Identify which cell holds the provided text, then report its [X, Y] central coordinate. 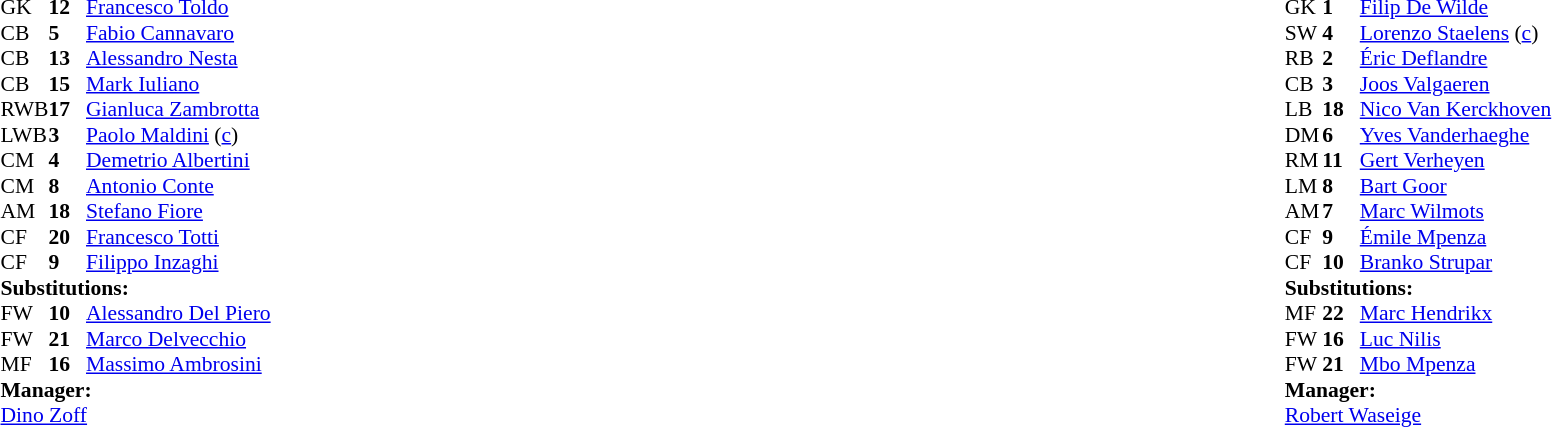
RM [1304, 161]
Alessandro Nesta [178, 59]
Lorenzo Staelens (c) [1456, 33]
5 [67, 33]
Massimo Ambrosini [178, 365]
2 [1341, 59]
Marc Hendrikx [1456, 313]
DM [1304, 135]
Marco Delvecchio [178, 339]
Marc Wilmots [1456, 211]
Émile Mpenza [1456, 237]
Fabio Cannavaro [178, 33]
LM [1304, 186]
Gianluca Zambrotta [178, 109]
Nico Van Kerckhoven [1456, 109]
Antonio Conte [178, 186]
6 [1341, 135]
SW [1304, 33]
Alessandro Del Piero [178, 313]
22 [1341, 313]
Mark Iuliano [178, 84]
RWB [24, 109]
Stefano Fiore [178, 211]
Éric Deflandre [1456, 59]
RB [1304, 59]
Demetrio Albertini [178, 161]
Branko Strupar [1456, 263]
15 [67, 84]
Luc Nilis [1456, 339]
Bart Goor [1456, 186]
Paolo Maldini (c) [178, 135]
11 [1341, 161]
Yves Vanderhaeghe [1456, 135]
LWB [24, 135]
LB [1304, 109]
Mbo Mpenza [1456, 365]
Francesco Totti [178, 237]
13 [67, 59]
7 [1341, 211]
17 [67, 109]
20 [67, 237]
Joos Valgaeren [1456, 84]
Filippo Inzaghi [178, 263]
Gert Verheyen [1456, 161]
